Find where the given text appears and provide that cell's center as [X, Y] coordinate. 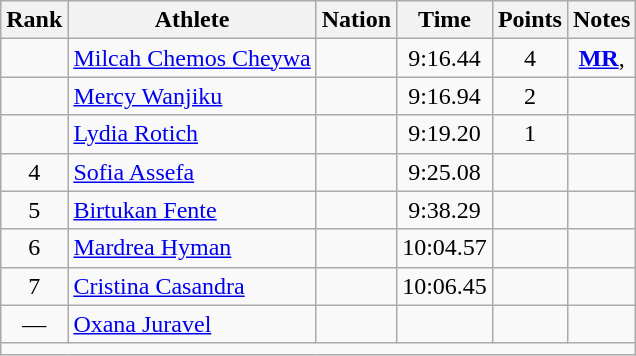
Mercy Wanjiku [192, 96]
10:04.57 [445, 248]
Nation [356, 20]
Points [530, 20]
Notes [601, 20]
10:06.45 [445, 286]
2 [530, 96]
Birtukan Fente [192, 210]
7 [34, 286]
1 [530, 134]
Lydia Rotich [192, 134]
MR, [601, 58]
Rank [34, 20]
Mardrea Hyman [192, 248]
6 [34, 248]
Cristina Casandra [192, 286]
Milcah Chemos Cheywa [192, 58]
9:19.20 [445, 134]
— [34, 324]
Athlete [192, 20]
5 [34, 210]
9:16.94 [445, 96]
9:16.44 [445, 58]
9:38.29 [445, 210]
Oxana Juravel [192, 324]
Sofia Assefa [192, 172]
Time [445, 20]
9:25.08 [445, 172]
